Pinpoint the cell where the given text exists, returning its [x, y] midpoint coordinate. 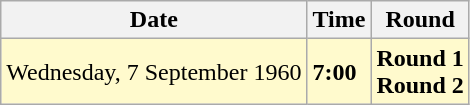
Wednesday, 7 September 1960 [154, 72]
Round 1Round 2 [420, 72]
Round [420, 20]
Date [154, 20]
Time [339, 20]
7:00 [339, 72]
